Find where the given text appears and provide that cell's center as (X, Y) coordinate. 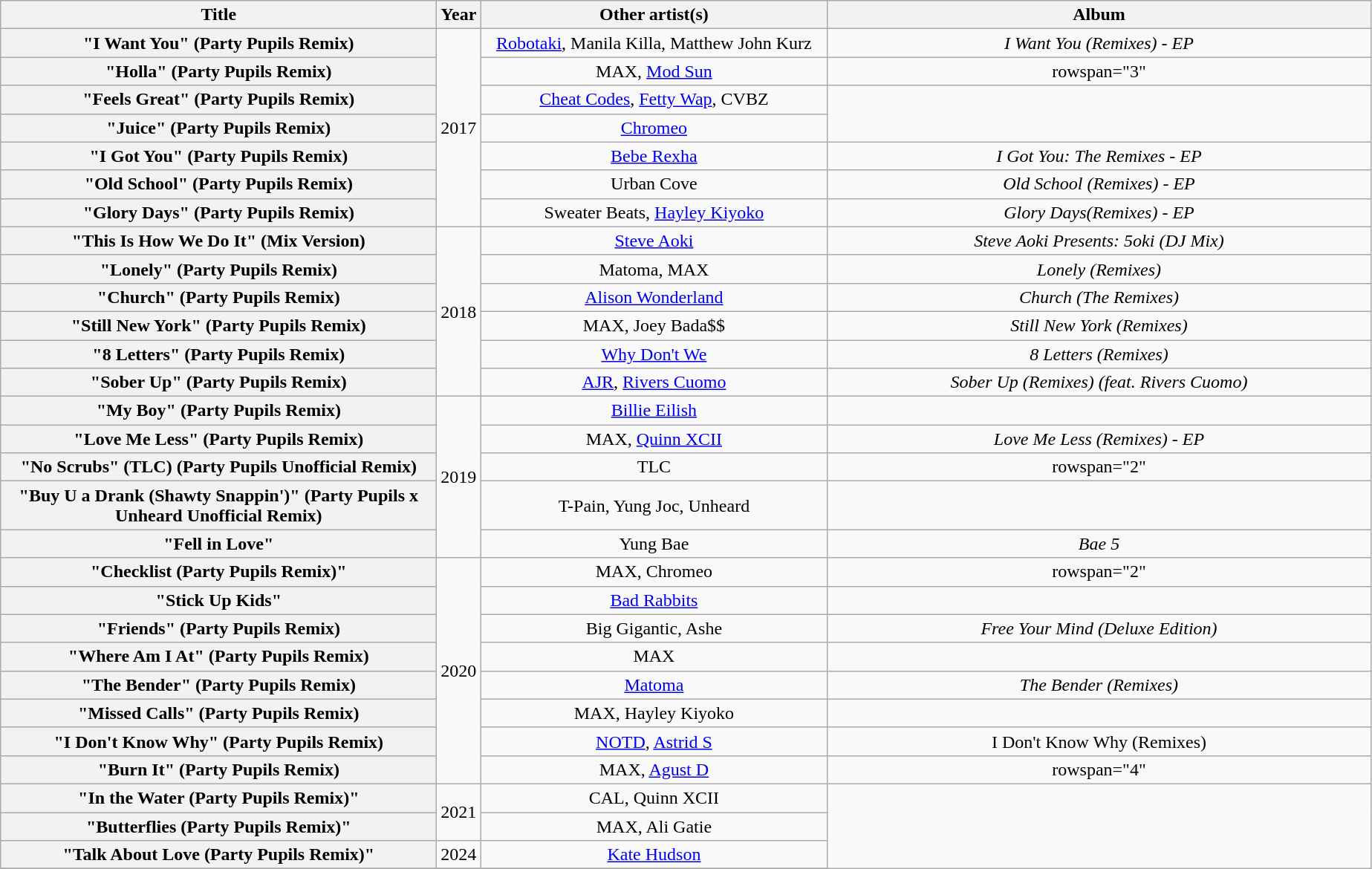
Glory Days(Remixes) - EP (1099, 212)
rowspan="3" (1099, 71)
"Checklist (Party Pupils Remix)" (218, 572)
Title (218, 15)
MAX, Agust D (654, 769)
Lonely (Remixes) (1099, 269)
MAX, Quinn XCII (654, 439)
Bae 5 (1099, 544)
Kate Hudson (654, 855)
Cheat Codes, Fetty Wap, CVBZ (654, 100)
"Stick Up Kids" (218, 600)
"Burn It" (Party Pupils Remix) (218, 769)
Why Don't We (654, 354)
Urban Cove (654, 184)
"Feels Great" (Party Pupils Remix) (218, 100)
"Sober Up" (Party Pupils Remix) (218, 383)
"I Got You" (Party Pupils Remix) (218, 156)
"8 Letters" (Party Pupils Remix) (218, 354)
I Don't Know Why (Remixes) (1099, 741)
"Butterflies (Party Pupils Remix)" (218, 827)
"Still New York" (Party Pupils Remix) (218, 325)
NOTD, Astrid S (654, 741)
2021 (459, 812)
Bebe Rexha (654, 156)
The Bender (Remixes) (1099, 685)
Other artist(s) (654, 15)
Steve Aoki (654, 241)
Steve Aoki Presents: 5oki (DJ Mix) (1099, 241)
MAX, Ali Gatie (654, 827)
"Church" (Party Pupils Remix) (218, 297)
"No Scrubs" (TLC) (Party Pupils Unofficial Remix) (218, 467)
Chromeo (654, 128)
MAX (654, 657)
Still New York (Remixes) (1099, 325)
Free Your Mind (Deluxe Edition) (1099, 628)
"Fell in Love" (218, 544)
TLC (654, 467)
Yung Bae (654, 544)
Church (The Remixes) (1099, 297)
"Old School" (Party Pupils Remix) (218, 184)
Matoma, MAX (654, 269)
Year (459, 15)
Sweater Beats, Hayley Kiyoko (654, 212)
I Got You: The Remixes - EP (1099, 156)
MAX, Chromeo (654, 572)
T-Pain, Yung Joc, Unheard (654, 505)
Robotaki, Manila Killa, Matthew John Kurz (654, 43)
Matoma (654, 685)
"Talk About Love (Party Pupils Remix)" (218, 855)
CAL, Quinn XCII (654, 798)
Billie Eilish (654, 411)
2020 (459, 671)
"In the Water (Party Pupils Remix)" (218, 798)
"Love Me Less" (Party Pupils Remix) (218, 439)
"The Bender" (Party Pupils Remix) (218, 685)
8 Letters (Remixes) (1099, 354)
"Lonely" (Party Pupils Remix) (218, 269)
"Holla" (Party Pupils Remix) (218, 71)
2019 (459, 477)
Love Me Less (Remixes) - EP (1099, 439)
"Friends" (Party Pupils Remix) (218, 628)
Big Gigantic, Ashe (654, 628)
Alison Wonderland (654, 297)
"Missed Calls" (Party Pupils Remix) (218, 713)
Bad Rabbits (654, 600)
MAX, Mod Sun (654, 71)
Sober Up (Remixes) (feat. Rivers Cuomo) (1099, 383)
"Where Am I At" (Party Pupils Remix) (218, 657)
"I Don't Know Why" (Party Pupils Remix) (218, 741)
MAX, Joey Bada$$ (654, 325)
MAX, Hayley Kiyoko (654, 713)
I Want You (Remixes) - EP (1099, 43)
"I Want You" (Party Pupils Remix) (218, 43)
"Buy U a Drank (Shawty Snappin')" (Party Pupils x Unheard Unofficial Remix) (218, 505)
"Glory Days" (Party Pupils Remix) (218, 212)
2017 (459, 128)
AJR, Rivers Cuomo (654, 383)
"This Is How We Do It" (Mix Version) (218, 241)
Old School (Remixes) - EP (1099, 184)
"My Boy" (Party Pupils Remix) (218, 411)
Album (1099, 15)
2024 (459, 855)
2018 (459, 311)
"Juice" (Party Pupils Remix) (218, 128)
rowspan="4" (1099, 769)
